Search for the cell housing the specified text and yield its (x, y) center coordinate. 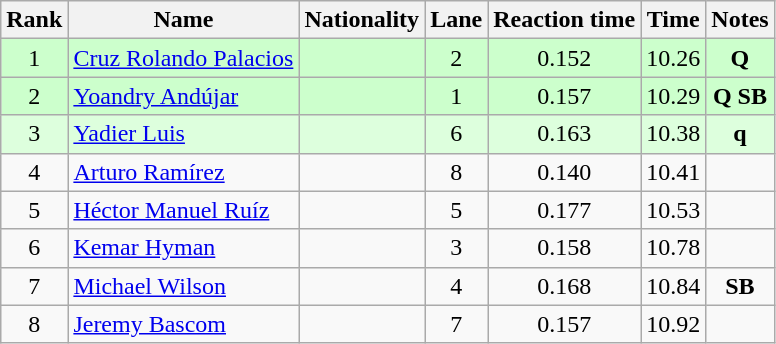
Q SB (740, 96)
10.53 (674, 210)
Lane (456, 20)
Kemar Hyman (184, 248)
10.78 (674, 248)
10.29 (674, 96)
SB (740, 286)
Q (740, 58)
Reaction time (564, 20)
0.177 (564, 210)
Rank (34, 20)
10.26 (674, 58)
10.41 (674, 172)
Héctor Manuel Ruíz (184, 210)
Yadier Luis (184, 134)
10.38 (674, 134)
10.92 (674, 324)
10.84 (674, 286)
0.163 (564, 134)
Michael Wilson (184, 286)
Yoandry Andújar (184, 96)
Notes (740, 20)
0.152 (564, 58)
Jeremy Bascom (184, 324)
q (740, 134)
0.158 (564, 248)
Time (674, 20)
0.168 (564, 286)
Cruz Rolando Palacios (184, 58)
0.140 (564, 172)
Arturo Ramírez (184, 172)
Name (184, 20)
Nationality (362, 20)
